From the cell containing the given text, extract its center point as [X, Y] coordinate. 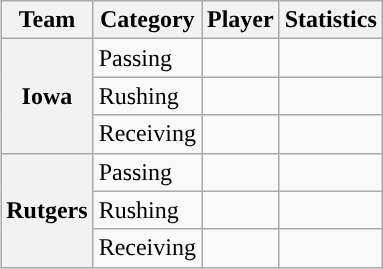
Team [47, 20]
Rutgers [47, 210]
Statistics [330, 20]
Iowa [47, 96]
Category [147, 20]
Player [241, 20]
